Determine the (x, y) coordinate at the center of the cell enclosing the given text.  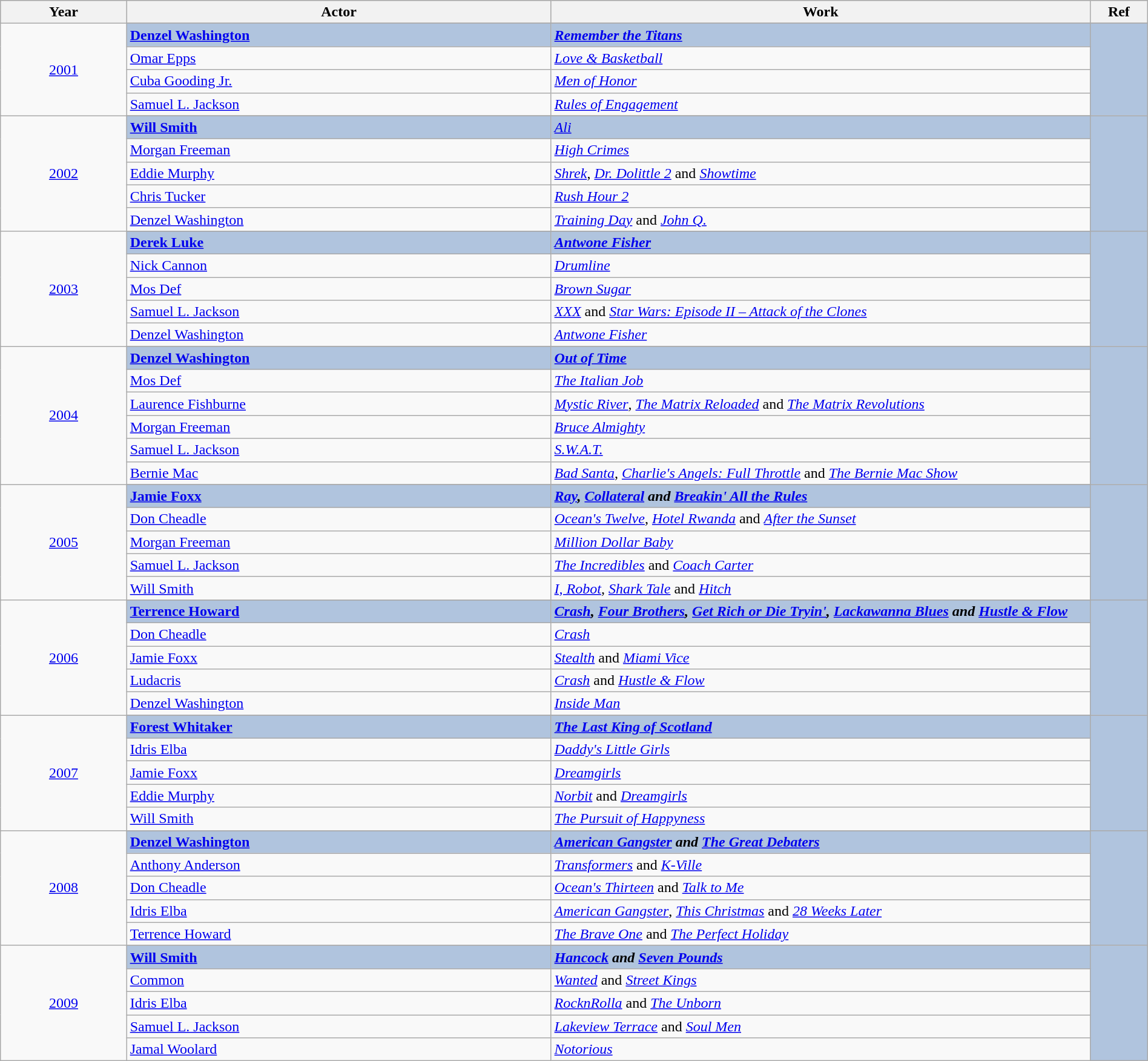
Drumline (820, 265)
2007 (64, 773)
2008 (64, 888)
2002 (64, 173)
Rules of Engagement (820, 104)
Ali (820, 127)
2005 (64, 542)
Out of Time (820, 358)
Crash, Four Brothers, Get Rich or Die Tryin', Lackawanna Blues and Hustle & Flow (820, 611)
The Pursuit of Happyness (820, 819)
Men of Honor (820, 81)
The Brave One and The Perfect Holiday (820, 934)
Rush Hour 2 (820, 196)
Dreamgirls (820, 773)
Ocean's Thirteen and Talk to Me (820, 888)
Daddy's Little Girls (820, 750)
Love & Basketball (820, 58)
Chris Tucker (339, 196)
Ray, Collateral and Breakin' All the Rules (820, 496)
S.W.A.T. (820, 450)
The Incredibles and Coach Carter (820, 565)
2003 (64, 288)
Lakeview Terrace and Soul Men (820, 1026)
Million Dollar Baby (820, 542)
Inside Man (820, 704)
Forest Whitaker (339, 727)
The Last King of Scotland (820, 727)
American Gangster and The Great Debaters (820, 842)
Laurence Fishburne (339, 404)
Notorious (820, 1049)
Common (339, 980)
2004 (64, 415)
Bruce Almighty (820, 427)
RocknRolla and The Unborn (820, 1003)
Bad Santa, Charlie's Angels: Full Throttle and The Bernie Mac Show (820, 473)
Norbit and Dreamgirls (820, 796)
High Crimes (820, 150)
Work (820, 12)
Nick Cannon (339, 265)
Transformers and K-Ville (820, 865)
Jamal Woolard (339, 1049)
American Gangster, This Christmas and 28 Weeks Later (820, 911)
2006 (64, 657)
Actor (339, 12)
Year (64, 12)
Remember the Titans (820, 35)
Ludacris (339, 681)
XXX and Star Wars: Episode II – Attack of the Clones (820, 312)
Cuba Gooding Jr. (339, 81)
2009 (64, 1003)
Ocean's Twelve, Hotel Rwanda and After the Sunset (820, 519)
Ref (1119, 12)
Omar Epps (339, 58)
Derek Luke (339, 242)
Bernie Mac (339, 473)
I, Robot, Shark Tale and Hitch (820, 588)
Crash and Hustle & Flow (820, 681)
Training Day and John Q. (820, 219)
Shrek, Dr. Dolittle 2 and Showtime (820, 173)
Brown Sugar (820, 289)
2001 (64, 70)
The Italian Job (820, 381)
Anthony Anderson (339, 865)
Crash (820, 634)
Wanted and Street Kings (820, 980)
Mystic River, The Matrix Reloaded and The Matrix Revolutions (820, 404)
Stealth and Miami Vice (820, 657)
Hancock and Seven Pounds (820, 957)
